Return the (x, y) coordinate for the center point of the cell that contains the specified text.  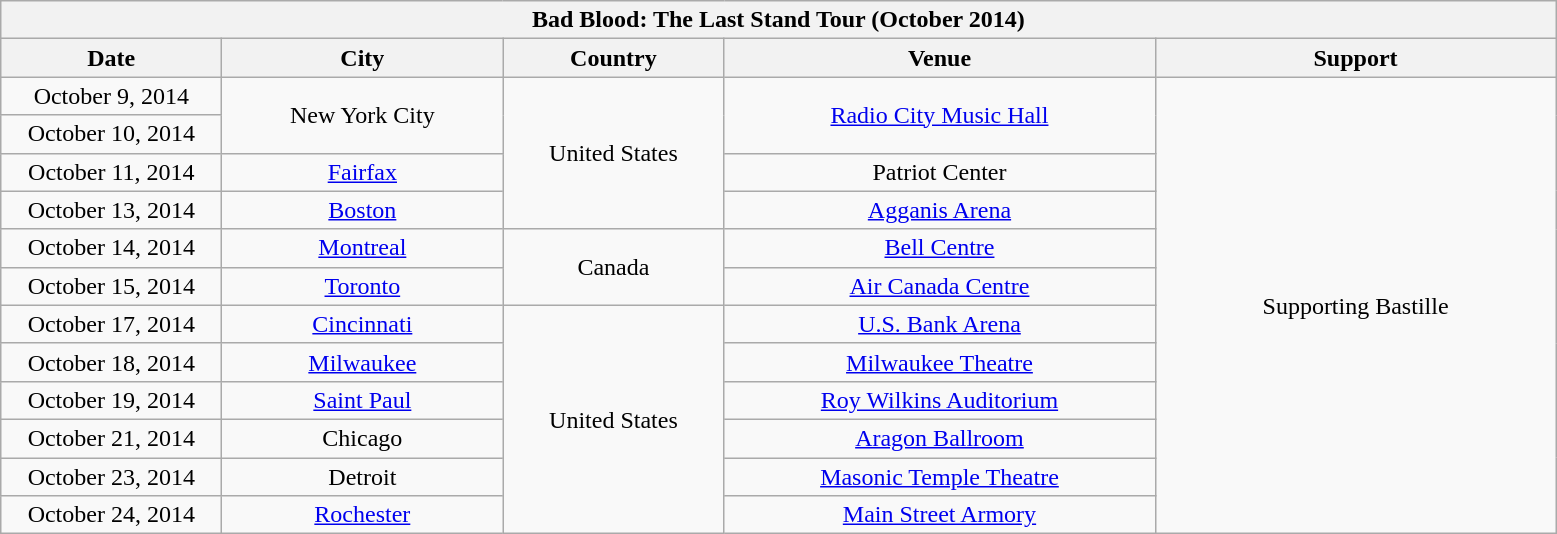
Milwaukee Theatre (940, 362)
Radio City Music Hall (940, 115)
October 9, 2014 (112, 96)
October 24, 2014 (112, 515)
Milwaukee (362, 362)
October 21, 2014 (112, 438)
Aragon Ballroom (940, 438)
October 17, 2014 (112, 324)
New York City (362, 115)
October 10, 2014 (112, 134)
Country (614, 58)
October 13, 2014 (112, 210)
Fairfax (362, 172)
Cincinnati (362, 324)
Canada (614, 267)
Montreal (362, 248)
Roy Wilkins Auditorium (940, 400)
Supporting Bastille (1356, 306)
Toronto (362, 286)
October 15, 2014 (112, 286)
City (362, 58)
Boston (362, 210)
Saint Paul (362, 400)
Agganis Arena (940, 210)
Rochester (362, 515)
October 18, 2014 (112, 362)
October 19, 2014 (112, 400)
Detroit (362, 477)
Patriot Center (940, 172)
Masonic Temple Theatre (940, 477)
Bell Centre (940, 248)
Bad Blood: The Last Stand Tour (October 2014) (778, 20)
U.S. Bank Arena (940, 324)
Air Canada Centre (940, 286)
Date (112, 58)
Support (1356, 58)
Chicago (362, 438)
October 11, 2014 (112, 172)
October 14, 2014 (112, 248)
October 23, 2014 (112, 477)
Venue (940, 58)
Main Street Armory (940, 515)
